Find where the given text appears and provide that cell's center as [x, y] coordinate. 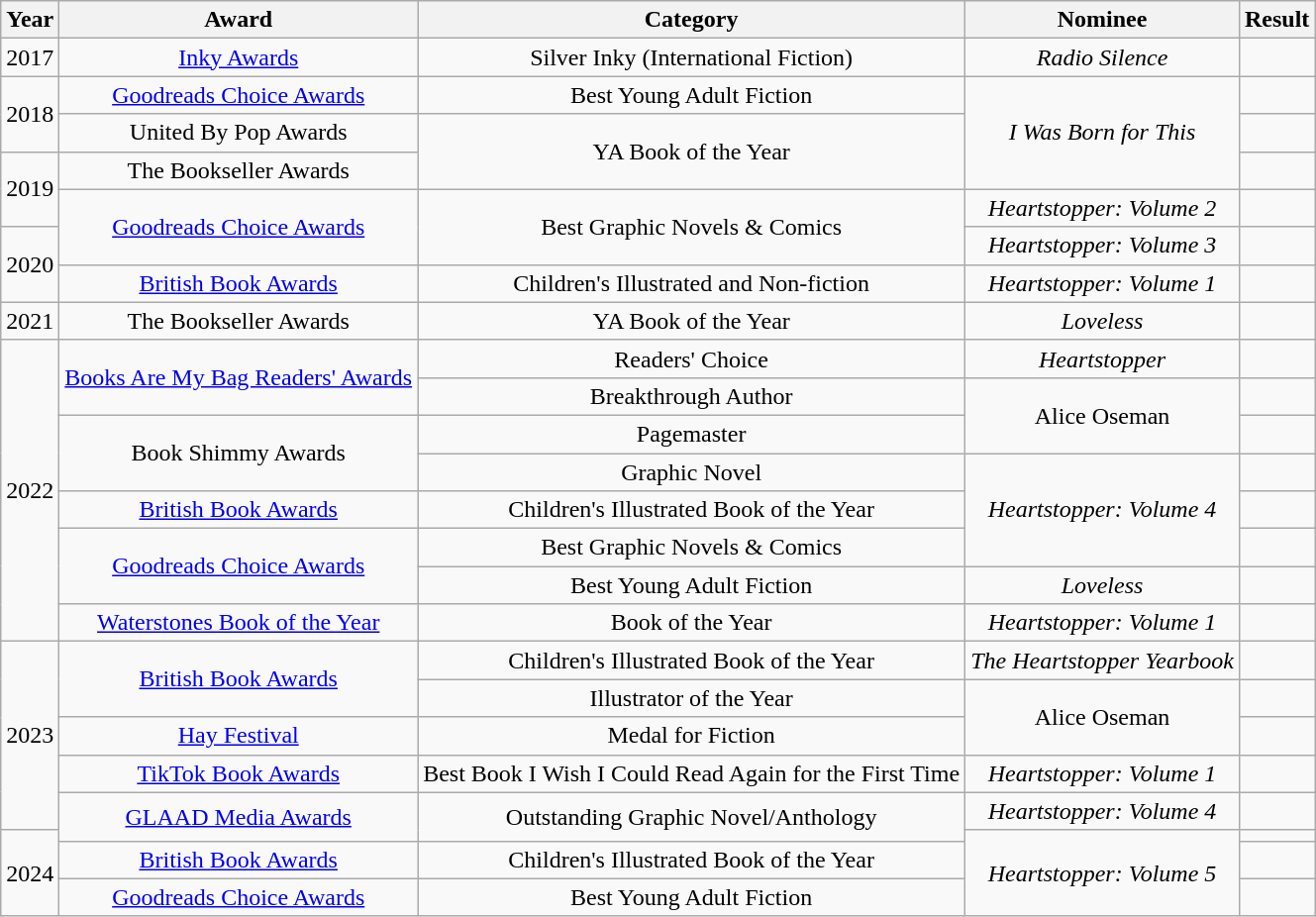
GLAAD Media Awards [239, 816]
The Heartstopper Yearbook [1103, 661]
Radio Silence [1103, 57]
Book of the Year [691, 623]
Medal for Fiction [691, 736]
Children's Illustrated and Non-fiction [691, 283]
Best Book I Wish I Could Read Again for the First Time [691, 773]
Waterstones Book of the Year [239, 623]
Breakthrough Author [691, 396]
Heartstopper: Volume 3 [1103, 246]
Result [1276, 20]
Outstanding Graphic Novel/Anthology [691, 816]
2018 [30, 114]
Hay Festival [239, 736]
Books Are My Bag Readers' Awards [239, 377]
Silver Inky (International Fiction) [691, 57]
Graphic Novel [691, 472]
2019 [30, 189]
United By Pop Awards [239, 133]
TikTok Book Awards [239, 773]
2022 [30, 490]
Readers' Choice [691, 358]
Heartstopper [1103, 358]
Heartstopper: Volume 5 [1103, 873]
Award [239, 20]
Heartstopper: Volume 2 [1103, 208]
Book Shimmy Awards [239, 453]
2020 [30, 264]
2023 [30, 736]
Inky Awards [239, 57]
Category [691, 20]
2017 [30, 57]
Pagemaster [691, 434]
2021 [30, 321]
Illustrator of the Year [691, 698]
Nominee [1103, 20]
Year [30, 20]
2024 [30, 873]
I Was Born for This [1103, 133]
